Return the (x, y) coordinate for the center point of the cell that contains the specified text.  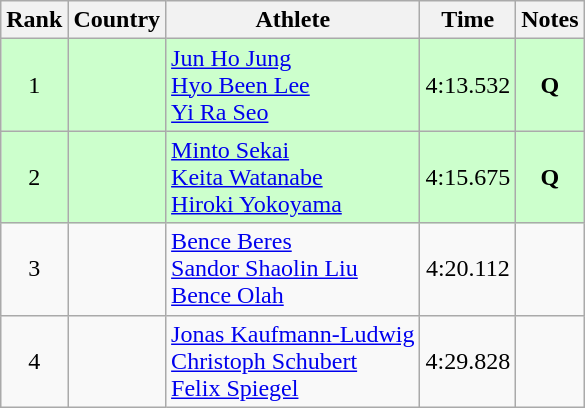
Bence Beres Sandor Shaolin Liu Bence Olah (293, 269)
4:29.828 (468, 361)
Rank (34, 20)
Time (468, 20)
Jonas Kaufmann-Ludwig Christoph Schubert Felix Spiegel (293, 361)
Country (117, 20)
2 (34, 177)
Jun Ho Jung Hyo Been Lee Yi Ra Seo (293, 85)
1 (34, 85)
4:13.532 (468, 85)
4:15.675 (468, 177)
Athlete (293, 20)
Minto Sekai Keita Watanabe Hiroki Yokoyama (293, 177)
4:20.112 (468, 269)
4 (34, 361)
Notes (550, 20)
3 (34, 269)
